Provide the [X, Y] coordinate of the cell's center where the given text is located.  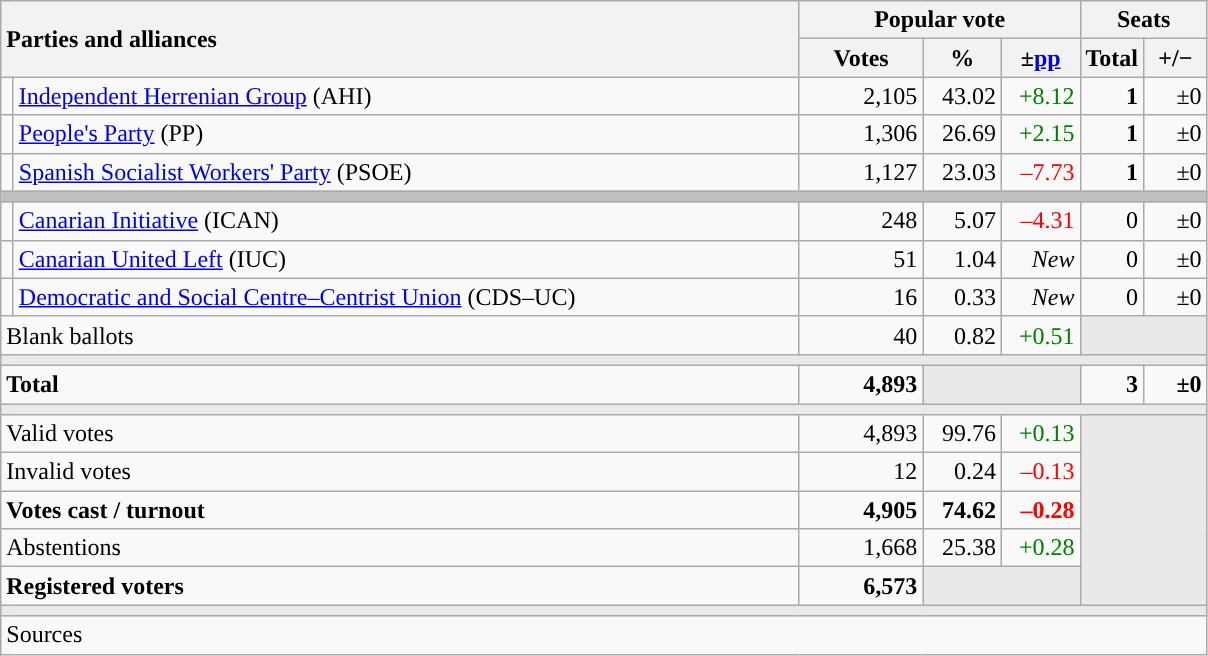
–0.13 [1040, 472]
2,105 [861, 96]
248 [861, 221]
Votes cast / turnout [400, 510]
Parties and alliances [400, 39]
+0.51 [1040, 335]
% [962, 58]
Seats [1144, 20]
40 [861, 335]
3 [1112, 384]
Independent Herrenian Group (AHI) [406, 96]
4,905 [861, 510]
1,668 [861, 548]
16 [861, 297]
0.82 [962, 335]
1,306 [861, 134]
26.69 [962, 134]
Spanish Socialist Workers' Party (PSOE) [406, 172]
+2.15 [1040, 134]
–7.73 [1040, 172]
Registered voters [400, 586]
0.24 [962, 472]
Popular vote [940, 20]
23.03 [962, 172]
Blank ballots [400, 335]
Invalid votes [400, 472]
Canarian United Left (IUC) [406, 259]
+/− [1176, 58]
+0.13 [1040, 434]
0.33 [962, 297]
–4.31 [1040, 221]
Valid votes [400, 434]
6,573 [861, 586]
+0.28 [1040, 548]
5.07 [962, 221]
Votes [861, 58]
People's Party (PP) [406, 134]
Canarian Initiative (ICAN) [406, 221]
–0.28 [1040, 510]
1,127 [861, 172]
Democratic and Social Centre–Centrist Union (CDS–UC) [406, 297]
12 [861, 472]
43.02 [962, 96]
±pp [1040, 58]
+8.12 [1040, 96]
74.62 [962, 510]
1.04 [962, 259]
51 [861, 259]
Abstentions [400, 548]
Sources [604, 635]
99.76 [962, 434]
25.38 [962, 548]
